Return [x, y] of the center of cell containing provided text 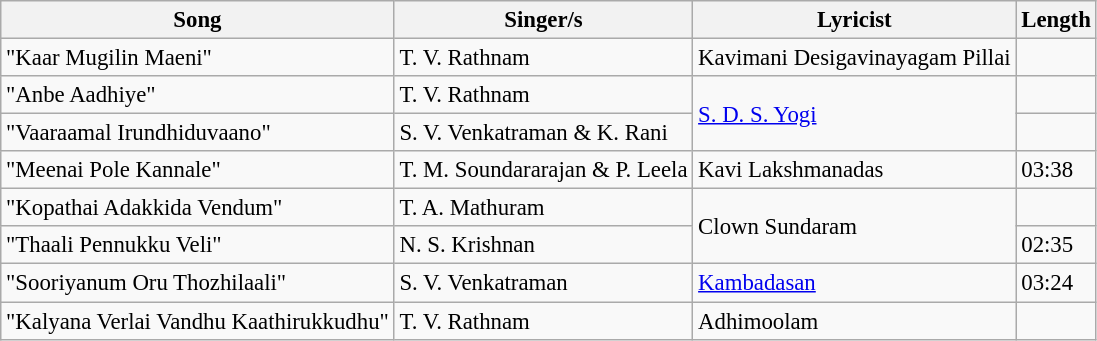
Song [198, 20]
S. V. Venkatraman & K. Rani [544, 133]
Length [1056, 20]
Lyricist [854, 20]
T. M. Soundararajan & P. Leela [544, 170]
"Anbe Aadhiye" [198, 95]
"Vaaraamal Irundhiduvaano" [198, 133]
Singer/s [544, 20]
"Kopathai Adakkida Vendum" [198, 208]
Adhimoolam [854, 321]
Clown Sundaram [854, 226]
Kavimani Desigavinayagam Pillai [854, 58]
S. V. Venkatraman [544, 283]
03:38 [1056, 170]
Kavi Lakshmanadas [854, 170]
"Meenai Pole Kannale" [198, 170]
S. D. S. Yogi [854, 114]
"Sooriyanum Oru Thozhilaali" [198, 283]
Kambadasan [854, 283]
T. A. Mathuram [544, 208]
"Thaali Pennukku Veli" [198, 245]
"Kalyana Verlai Vandhu Kaathirukkudhu" [198, 321]
03:24 [1056, 283]
02:35 [1056, 245]
"Kaar Mugilin Maeni" [198, 58]
N. S. Krishnan [544, 245]
